Provide the [x, y] coordinate of the cell's center where the given text is located.  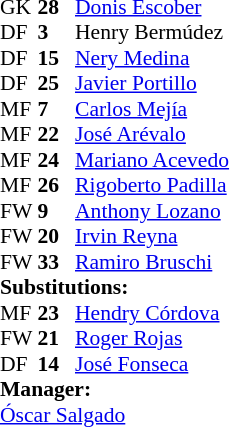
Manager: [114, 389]
21 [57, 339]
15 [57, 58]
23 [57, 313]
Henry Bermúdez [152, 33]
26 [57, 185]
3 [57, 33]
25 [57, 83]
Carlos Mejía [152, 109]
José Arévalo [152, 135]
14 [57, 364]
José Fonseca [152, 364]
24 [57, 160]
Nery Medina [152, 58]
7 [57, 109]
Hendry Córdova [152, 313]
Roger Rojas [152, 339]
33 [57, 262]
Javier Portillo [152, 83]
Ramiro Bruschi [152, 262]
Rigoberto Padilla [152, 185]
Anthony Lozano [152, 211]
9 [57, 211]
22 [57, 135]
Irvin Reyna [152, 237]
Mariano Acevedo [152, 160]
20 [57, 237]
Substitutions: [114, 287]
